Identify which cell holds the provided text, then report its (x, y) central coordinate. 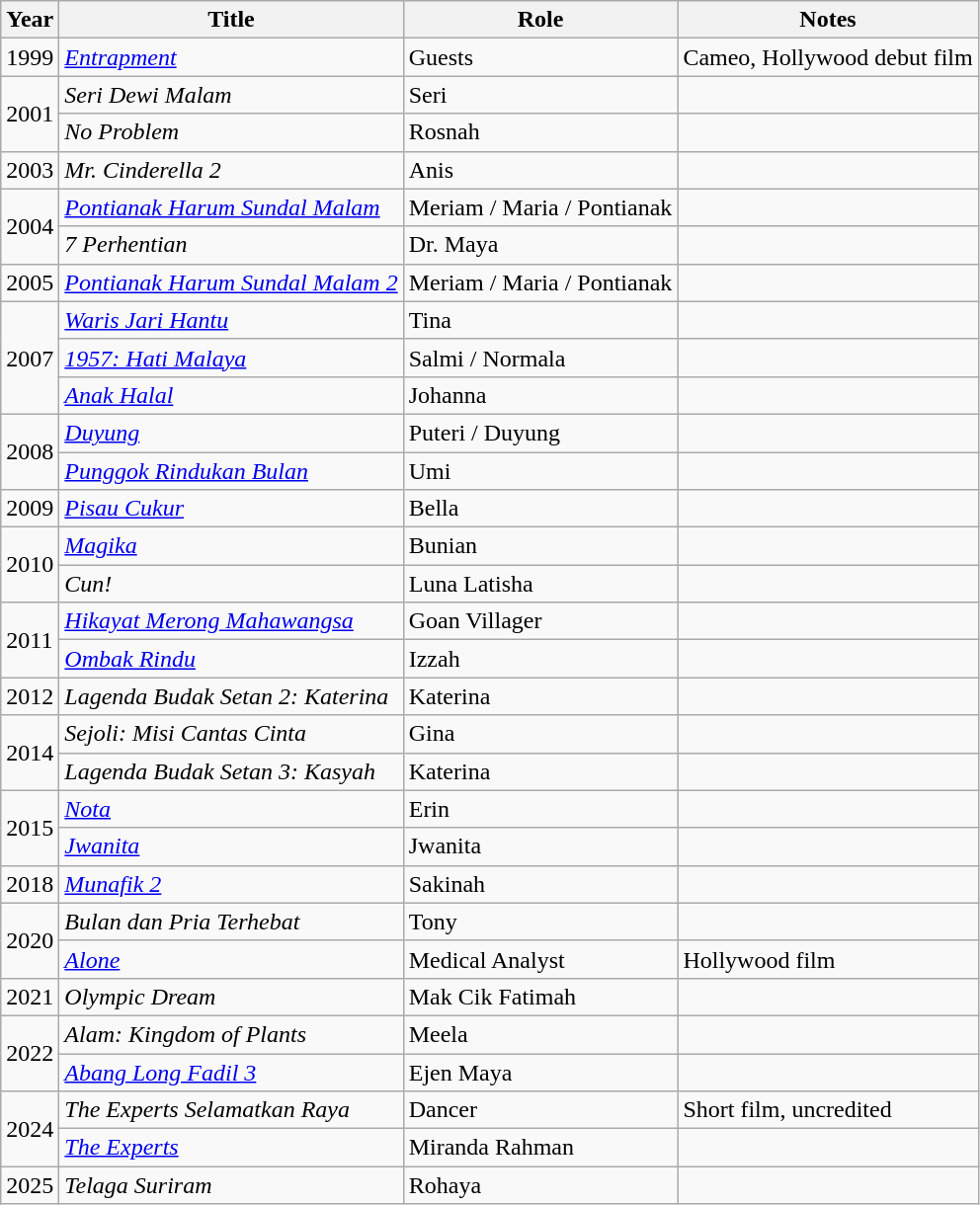
2005 (30, 282)
1999 (30, 57)
Telaga Suriram (231, 1185)
Tina (540, 320)
Meela (540, 1034)
2011 (30, 640)
1957: Hati Malaya (231, 358)
2018 (30, 884)
Dr. Maya (540, 245)
2001 (30, 114)
Short film, uncredited (828, 1110)
7 Perhentian (231, 245)
Alam: Kingdom of Plants (231, 1034)
2008 (30, 451)
Sejoli: Misi Cantas Cinta (231, 734)
2009 (30, 509)
Title (231, 20)
Abang Long Fadil 3 (231, 1072)
Seri Dewi Malam (231, 95)
Duyung (231, 433)
Goan Villager (540, 621)
Salmi / Normala (540, 358)
Ejen Maya (540, 1072)
2010 (30, 565)
The Experts (231, 1148)
Punggok Rindukan Bulan (231, 471)
Cun! (231, 584)
Bunian (540, 546)
The Experts Selamatkan Raya (231, 1110)
Year (30, 20)
Entrapment (231, 57)
2007 (30, 358)
Seri (540, 95)
Hollywood film (828, 959)
2014 (30, 753)
Guests (540, 57)
2020 (30, 940)
Cameo, Hollywood debut film (828, 57)
Miranda Rahman (540, 1148)
Izzah (540, 659)
Bulan dan Pria Terhebat (231, 922)
2004 (30, 226)
Tony (540, 922)
2024 (30, 1129)
Gina (540, 734)
Anak Halal (231, 395)
Rosnah (540, 132)
Mak Cik Fatimah (540, 997)
Magika (231, 546)
2021 (30, 997)
Lagenda Budak Setan 2: Katerina (231, 696)
Olympic Dream (231, 997)
Luna Latisha (540, 584)
Bella (540, 509)
2012 (30, 696)
Anis (540, 170)
Dancer (540, 1110)
Ombak Rindu (231, 659)
Puteri / Duyung (540, 433)
Notes (828, 20)
Rohaya (540, 1185)
Munafik 2 (231, 884)
No Problem (231, 132)
Erin (540, 809)
Alone (231, 959)
Umi (540, 471)
Lagenda Budak Setan 3: Kasyah (231, 771)
Waris Jari Hantu (231, 320)
Hikayat Merong Mahawangsa (231, 621)
Mr. Cinderella 2 (231, 170)
2015 (30, 828)
Pisau Cukur (231, 509)
2025 (30, 1185)
Pontianak Harum Sundal Malam (231, 207)
Medical Analyst (540, 959)
Role (540, 20)
Sakinah (540, 884)
Pontianak Harum Sundal Malam 2 (231, 282)
2022 (30, 1053)
2003 (30, 170)
Johanna (540, 395)
Nota (231, 809)
